Output the (x, y) coordinate of the center of the cell containing the given text.  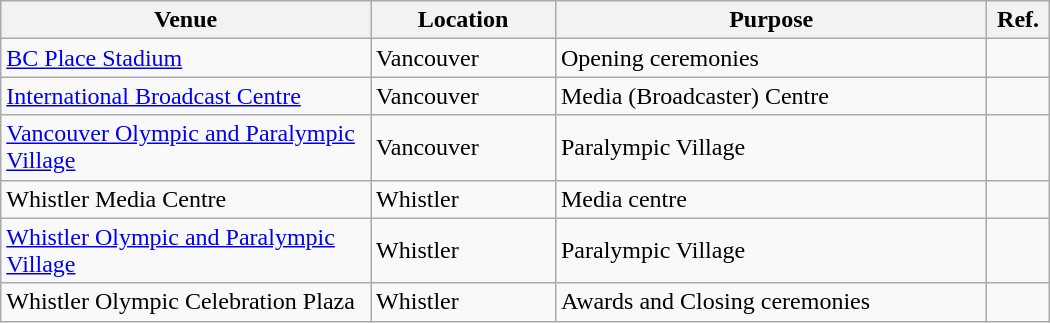
Whistler Media Centre (186, 199)
International Broadcast Centre (186, 96)
Opening ceremonies (770, 58)
Media (Broadcaster) Centre (770, 96)
Whistler Olympic Celebration Plaza (186, 302)
Ref. (1018, 20)
Location (464, 20)
Media centre (770, 199)
Vancouver Olympic and Paralympic Village (186, 148)
Whistler Olympic and Paralympic Village (186, 250)
Venue (186, 20)
Awards and Closing ceremonies (770, 302)
BC Place Stadium (186, 58)
Purpose (770, 20)
